For the text-containing cell, return its midpoint in (X, Y) coordinate format. 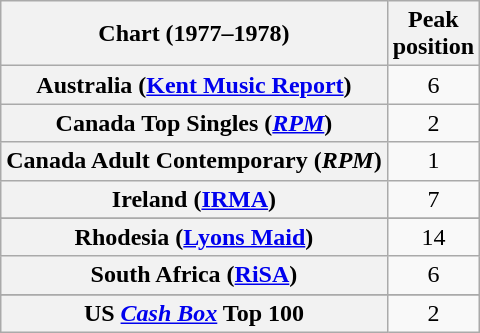
Australia (Kent Music Report) (194, 85)
1 (433, 161)
Rhodesia (Lyons Maid) (194, 237)
South Africa (RiSA) (194, 275)
Ireland (IRMA) (194, 199)
Canada Adult Contemporary (RPM) (194, 161)
7 (433, 199)
14 (433, 237)
Chart (1977–1978) (194, 34)
Peakposition (433, 34)
US Cash Box Top 100 (194, 313)
Canada Top Singles (RPM) (194, 123)
